Identify which cell holds the provided text, then report its [X, Y] central coordinate. 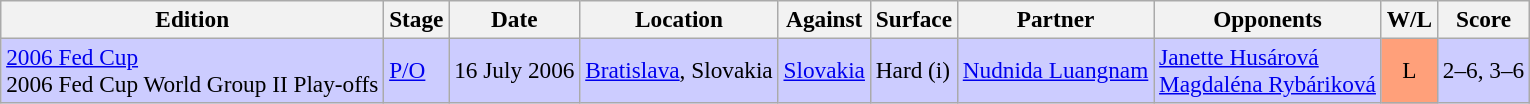
Bratislava, Slovakia [679, 70]
Edition [192, 19]
Janette Husárová Magdaléna Rybáriková [1268, 70]
Against [824, 19]
2–6, 3–6 [1483, 70]
Surface [914, 19]
Nudnida Luangnam [1055, 70]
Location [679, 19]
Opponents [1268, 19]
P/O [416, 70]
L [1409, 70]
Slovakia [824, 70]
W/L [1409, 19]
Date [514, 19]
16 July 2006 [514, 70]
Stage [416, 19]
Hard (i) [914, 70]
Score [1483, 19]
2006 Fed Cup 2006 Fed Cup World Group II Play-offs [192, 70]
Partner [1055, 19]
